Scan for the cell matching the given text and deliver its [X, Y] coordinate at center. 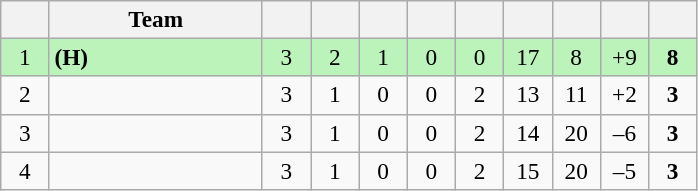
13 [528, 95]
–5 [624, 170]
(H) [156, 57]
17 [528, 57]
–6 [624, 133]
+2 [624, 95]
4 [25, 170]
14 [528, 133]
+9 [624, 57]
11 [576, 95]
Team [156, 19]
15 [528, 170]
